Find where the given text appears and provide that cell's center as (X, Y) coordinate. 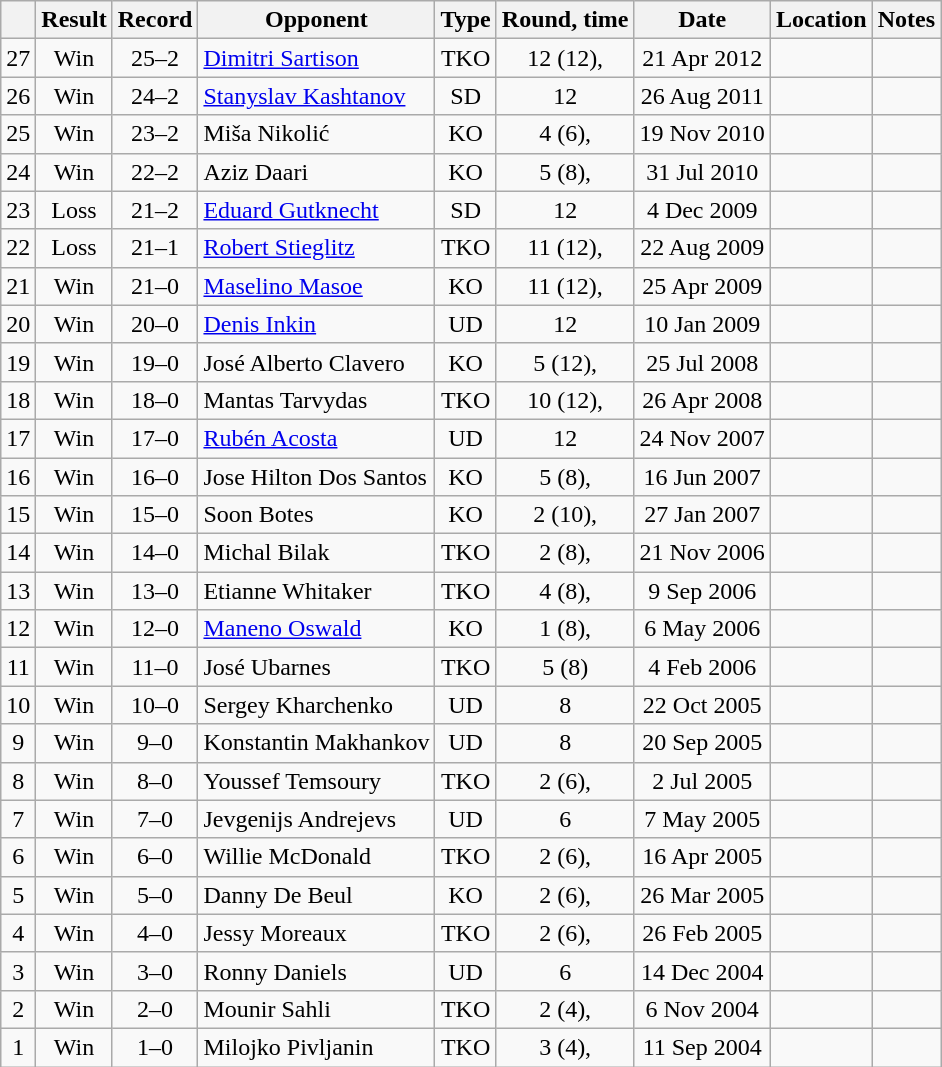
Maselino Masoe (316, 286)
2 (4), (565, 1009)
Opponent (316, 20)
16 Jun 2007 (702, 477)
2 (18, 1009)
4–0 (155, 933)
3 (4), (565, 1047)
31 Jul 2010 (702, 172)
12–0 (155, 629)
2 (8), (565, 553)
16–0 (155, 477)
1 (18, 1047)
21 (18, 286)
10–0 (155, 705)
15 (18, 515)
5–0 (155, 895)
25 (18, 134)
24–2 (155, 96)
11 (18, 667)
16 (18, 477)
24 Nov 2007 (702, 438)
6–0 (155, 857)
4 Dec 2009 (702, 210)
Soon Botes (316, 515)
25 Apr 2009 (702, 286)
Youssef Temsoury (316, 781)
4 (18, 933)
3 (18, 971)
11 Sep 2004 (702, 1047)
Result (74, 20)
Michal Bilak (316, 553)
1–0 (155, 1047)
5 (18, 895)
26 Mar 2005 (702, 895)
7 May 2005 (702, 819)
11–0 (155, 667)
Eduard Gutknecht (316, 210)
21 Nov 2006 (702, 553)
19–0 (155, 362)
21–1 (155, 248)
10 (18, 705)
Round, time (565, 20)
15–0 (155, 515)
18–0 (155, 400)
25–2 (155, 58)
3–0 (155, 971)
26 Feb 2005 (702, 933)
9 (18, 743)
Denis Inkin (316, 324)
5 (8) (565, 667)
Mantas Tarvydas (316, 400)
Jevgenijs Andrejevs (316, 819)
6 Nov 2004 (702, 1009)
12 (12), (565, 58)
Rubén Acosta (316, 438)
Robert Stieglitz (316, 248)
10 Jan 2009 (702, 324)
7–0 (155, 819)
Aziz Daari (316, 172)
23–2 (155, 134)
Mounir Sahli (316, 1009)
20–0 (155, 324)
4 (6), (565, 134)
Ronny Daniels (316, 971)
Stanyslav Kashtanov (316, 96)
7 (18, 819)
26 (18, 96)
18 (18, 400)
2 (10), (565, 515)
13–0 (155, 591)
2–0 (155, 1009)
Sergey Kharchenko (316, 705)
Dimitri Sartison (316, 58)
20 Sep 2005 (702, 743)
23 (18, 210)
Milojko Pivljanin (316, 1047)
16 Apr 2005 (702, 857)
Jessy Moreaux (316, 933)
Etianne Whitaker (316, 591)
20 (18, 324)
17 (18, 438)
Location (821, 20)
José Ubarnes (316, 667)
22 (18, 248)
22 Oct 2005 (702, 705)
9–0 (155, 743)
Record (155, 20)
9 Sep 2006 (702, 591)
Konstantin Makhankov (316, 743)
14–0 (155, 553)
Maneno Oswald (316, 629)
26 Aug 2011 (702, 96)
4 (8), (565, 591)
14 Dec 2004 (702, 971)
21–2 (155, 210)
Jose Hilton Dos Santos (316, 477)
4 Feb 2006 (702, 667)
5 (12), (565, 362)
2 Jul 2005 (702, 781)
19 (18, 362)
1 (8), (565, 629)
21–0 (155, 286)
21 Apr 2012 (702, 58)
Notes (906, 20)
6 May 2006 (702, 629)
17–0 (155, 438)
14 (18, 553)
Danny De Beul (316, 895)
13 (18, 591)
Date (702, 20)
24 (18, 172)
22–2 (155, 172)
Type (466, 20)
8–0 (155, 781)
26 Apr 2008 (702, 400)
25 Jul 2008 (702, 362)
10 (12), (565, 400)
Willie McDonald (316, 857)
Miša Nikolić (316, 134)
27 (18, 58)
22 Aug 2009 (702, 248)
27 Jan 2007 (702, 515)
José Alberto Clavero (316, 362)
19 Nov 2010 (702, 134)
